Scan for the cell matching the given text and deliver its [x, y] coordinate at center. 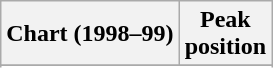
Peakposition [225, 34]
Chart (1998–99) [90, 34]
